Find where the given text appears and provide that cell's center as [x, y] coordinate. 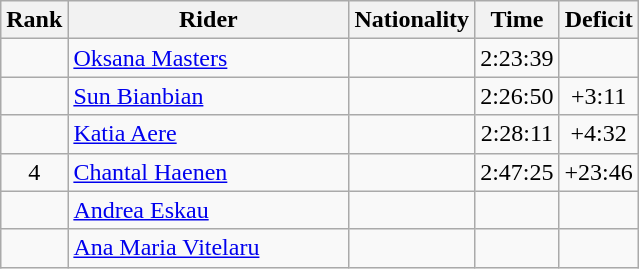
+23:46 [598, 172]
Deficit [598, 20]
4 [34, 172]
Katia Aere [208, 134]
2:47:25 [517, 172]
2:28:11 [517, 134]
Sun Bianbian [208, 96]
Nationality [412, 20]
Andrea Eskau [208, 210]
+4:32 [598, 134]
Ana Maria Vitelaru [208, 248]
Rank [34, 20]
Rider [208, 20]
2:26:50 [517, 96]
Oksana Masters [208, 58]
Time [517, 20]
Chantal Haenen [208, 172]
+3:11 [598, 96]
2:23:39 [517, 58]
